Return (X, Y) of the center of cell containing provided text 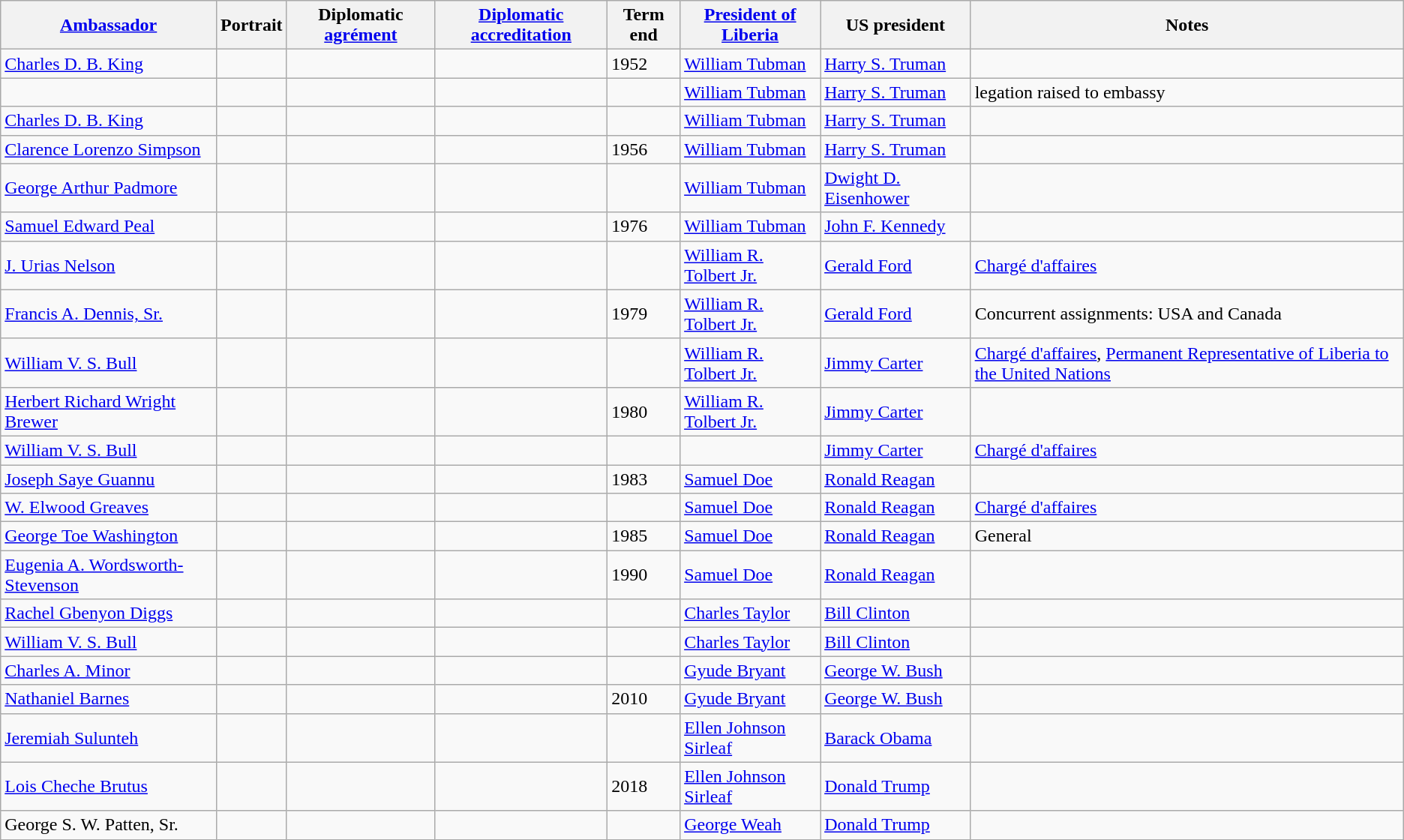
Dwight D. Eisenhower (895, 187)
John F. Kennedy (895, 226)
Ambassador (109, 25)
Portrait (251, 25)
Diplomatic agrément (361, 25)
George Toe Washington (109, 536)
President of Liberia (750, 25)
Jeremiah Sulunteh (109, 738)
1976 (643, 226)
Barack Obama (895, 738)
1956 (643, 149)
Clarence Lorenzo Simpson (109, 149)
Eugenia A. Wordsworth-Stevenson (109, 574)
2010 (643, 699)
1990 (643, 574)
1980 (643, 411)
Notes (1186, 25)
2018 (643, 786)
J. Urias Nelson (109, 265)
Chargé d'affaires, Permanent Representative of Liberia to the United Nations (1186, 363)
Nathaniel Barnes (109, 699)
W. Elwood Greaves (109, 508)
Diplomatic accreditation (521, 25)
Joseph Saye Guannu (109, 479)
George Arthur Padmore (109, 187)
Concurrent assignments: USA and Canada (1186, 313)
General (1186, 536)
Term end (643, 25)
US president (895, 25)
Lois Cheche Brutus (109, 786)
Charles A. Minor (109, 670)
legation raised to embassy (1186, 92)
Herbert Richard Wright Brewer (109, 411)
George S. W. Patten, Sr. (109, 825)
1952 (643, 64)
1985 (643, 536)
1983 (643, 479)
1979 (643, 313)
Samuel Edward Peal (109, 226)
George Weah (750, 825)
Francis A. Dennis, Sr. (109, 313)
Rachel Gbenyon Diggs (109, 613)
